Capture the cell that displays the provided text and extract its [x, y] central coordinate. 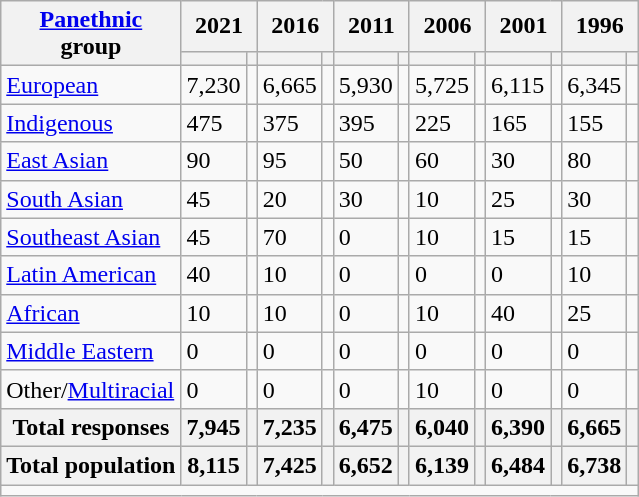
6,475 [366, 427]
6,390 [518, 427]
East Asian [91, 161]
2006 [447, 26]
2021 [219, 26]
90 [214, 161]
2016 [295, 26]
7,235 [290, 427]
60 [442, 161]
African [91, 313]
155 [594, 123]
Southeast Asian [91, 237]
2001 [524, 26]
7,945 [214, 427]
Panethnicgroup [91, 34]
50 [366, 161]
Other/Multiracial [91, 389]
6,484 [518, 465]
2011 [371, 26]
Latin American [91, 275]
Total population [91, 465]
475 [214, 123]
6,040 [442, 427]
European [91, 85]
395 [366, 123]
6,345 [594, 85]
375 [290, 123]
1996 [600, 26]
70 [290, 237]
5,930 [366, 85]
South Asian [91, 199]
95 [290, 161]
Total responses [91, 427]
6,738 [594, 465]
6,139 [442, 465]
6,115 [518, 85]
5,725 [442, 85]
165 [518, 123]
20 [290, 199]
7,230 [214, 85]
Middle Eastern [91, 351]
Indigenous [91, 123]
8,115 [214, 465]
7,425 [290, 465]
80 [594, 161]
6,652 [366, 465]
225 [442, 123]
